Provide the (X, Y) coordinate of the cell's center where the given text is located.  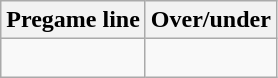
Pregame line (74, 20)
Over/under (210, 20)
